Return [x, y] of the center of cell containing provided text 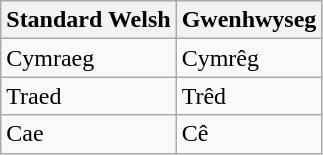
Trêd [249, 96]
Cae [88, 134]
Cymrêg [249, 58]
Standard Welsh [88, 20]
Cê [249, 134]
Cymraeg [88, 58]
Traed [88, 96]
Gwenhwyseg [249, 20]
